From the cell containing the given text, extract its center point as (x, y) coordinate. 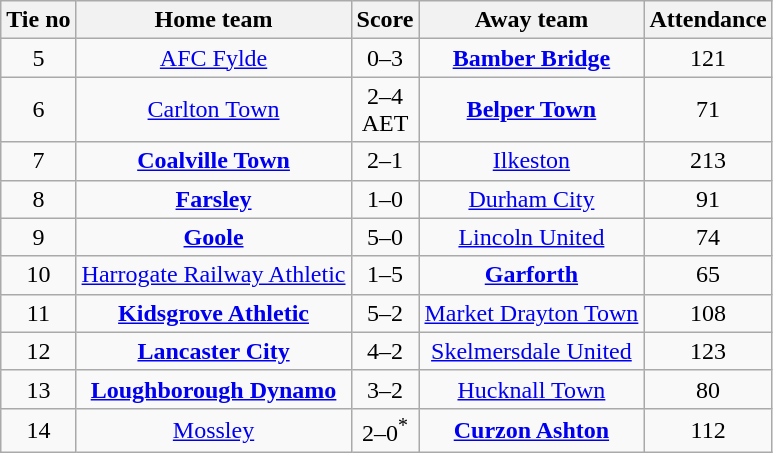
Carlton Town (214, 110)
123 (708, 351)
2–1 (385, 161)
5–2 (385, 313)
5 (38, 58)
Market Drayton Town (532, 313)
2–4AET (385, 110)
Goole (214, 237)
Ilkeston (532, 161)
8 (38, 199)
Harrogate Railway Athletic (214, 275)
Tie no (38, 20)
Lancaster City (214, 351)
Kidsgrove Athletic (214, 313)
4–2 (385, 351)
0–3 (385, 58)
Away team (532, 20)
6 (38, 110)
91 (708, 199)
Attendance (708, 20)
74 (708, 237)
71 (708, 110)
108 (708, 313)
Hucknall Town (532, 389)
5–0 (385, 237)
Skelmersdale United (532, 351)
1–5 (385, 275)
Garforth (532, 275)
9 (38, 237)
Farsley (214, 199)
3–2 (385, 389)
13 (38, 389)
80 (708, 389)
112 (708, 430)
Durham City (532, 199)
Score (385, 20)
121 (708, 58)
Lincoln United (532, 237)
Bamber Bridge (532, 58)
14 (38, 430)
1–0 (385, 199)
Belper Town (532, 110)
213 (708, 161)
10 (38, 275)
2–0* (385, 430)
Coalville Town (214, 161)
11 (38, 313)
65 (708, 275)
Curzon Ashton (532, 430)
AFC Fylde (214, 58)
Loughborough Dynamo (214, 389)
Home team (214, 20)
Mossley (214, 430)
7 (38, 161)
12 (38, 351)
